Find where the given text appears and provide that cell's center as [x, y] coordinate. 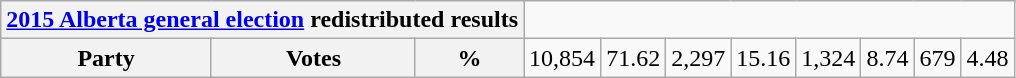
2,297 [698, 58]
2015 Alberta general election redistributed results [262, 20]
15.16 [764, 58]
4.48 [988, 58]
71.62 [634, 58]
% [469, 58]
8.74 [888, 58]
1,324 [828, 58]
Votes [313, 58]
10,854 [562, 58]
Party [106, 58]
679 [938, 58]
